Identify which cell holds the provided text, then report its (X, Y) central coordinate. 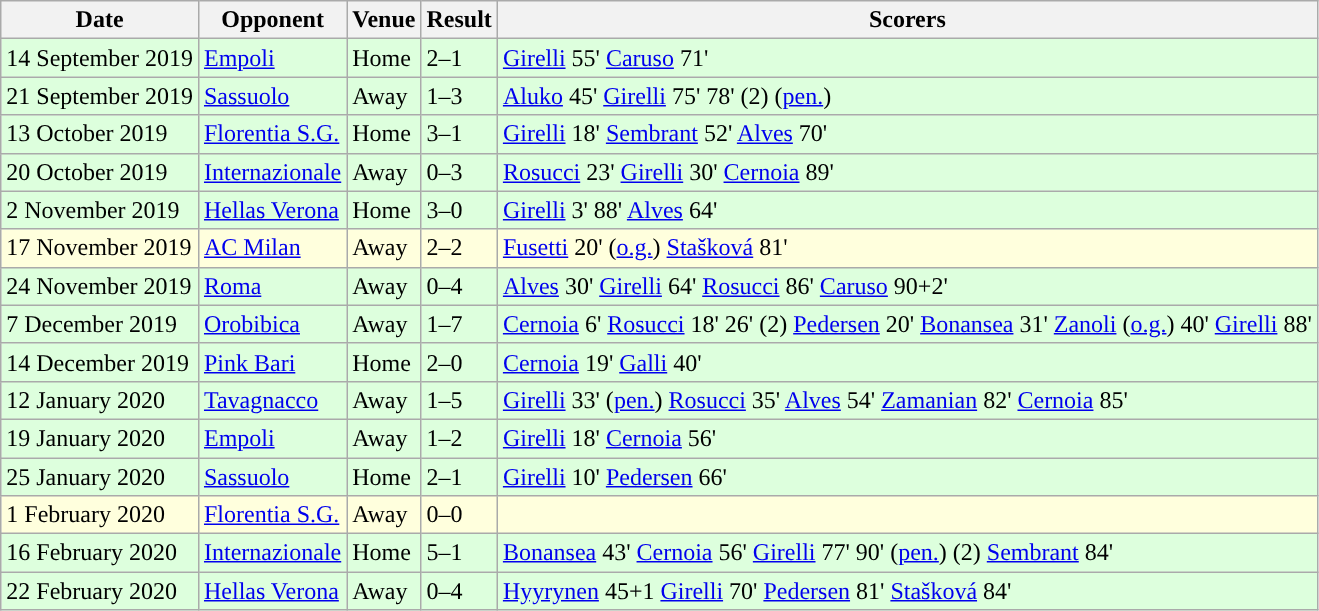
1–2 (459, 438)
Hyyrynen 45+1 Girelli 70' Pedersen 81' Stašková 84' (907, 591)
Aluko 45' Girelli 75' 78' (2) (pen.) (907, 96)
25 January 2020 (100, 477)
12 January 2020 (100, 400)
3–1 (459, 134)
Cernoia 19' Galli 40' (907, 362)
Girelli 18' Sembrant 52' Alves 70' (907, 134)
3–0 (459, 210)
Cernoia 6' Rosucci 18' 26' (2) Pedersen 20' Bonansea 31' Zanoli (o.g.) 40' Girelli 88' (907, 324)
0–3 (459, 172)
14 September 2019 (100, 58)
17 November 2019 (100, 248)
Pink Bari (272, 362)
24 November 2019 (100, 286)
Result (459, 20)
2–0 (459, 362)
Scorers (907, 20)
AC Milan (272, 248)
Rosucci 23' Girelli 30' Cernoia 89' (907, 172)
20 October 2019 (100, 172)
Roma (272, 286)
1–5 (459, 400)
Alves 30' Girelli 64' Rosucci 86' Caruso 90+2' (907, 286)
5–1 (459, 553)
Girelli 33' (pen.) Rosucci 35' Alves 54' Zamanian 82' Cernoia 85' (907, 400)
13 October 2019 (100, 134)
Girelli 3' 88' Alves 64' (907, 210)
Tavagnacco (272, 400)
Girelli 18' Cernoia 56' (907, 438)
1 February 2020 (100, 515)
Girelli 10' Pedersen 66' (907, 477)
Opponent (272, 20)
21 September 2019 (100, 96)
0–0 (459, 515)
Venue (384, 20)
2–2 (459, 248)
1–7 (459, 324)
Girelli 55' Caruso 71' (907, 58)
1–3 (459, 96)
19 January 2020 (100, 438)
Bonansea 43' Cernoia 56' Girelli 77' 90' (pen.) (2) Sembrant 84' (907, 553)
Fusetti 20' (o.g.) Stašková 81' (907, 248)
7 December 2019 (100, 324)
22 February 2020 (100, 591)
Date (100, 20)
14 December 2019 (100, 362)
16 February 2020 (100, 553)
2 November 2019 (100, 210)
Orobibica (272, 324)
